Search for the cell housing the specified text and yield its (X, Y) center coordinate. 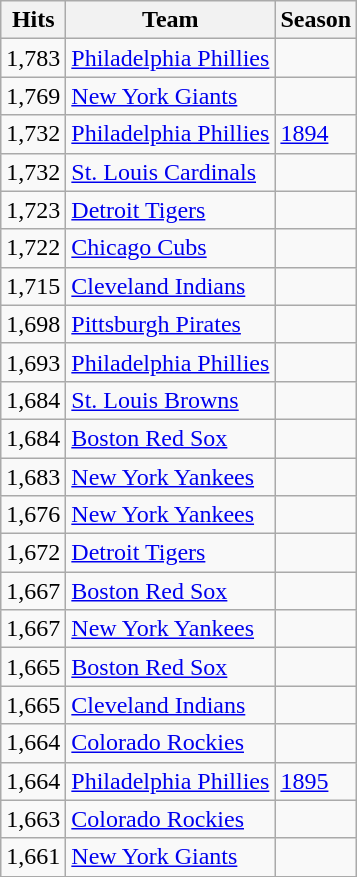
Hits (34, 20)
Season (316, 20)
1,693 (34, 362)
1,672 (34, 553)
St. Louis Browns (170, 400)
1,698 (34, 324)
1895 (316, 781)
Chicago Cubs (170, 248)
1,715 (34, 286)
1,683 (34, 477)
St. Louis Cardinals (170, 172)
1,783 (34, 58)
Team (170, 20)
1,723 (34, 210)
1,661 (34, 857)
1,722 (34, 248)
1,769 (34, 96)
Pittsburgh Pirates (170, 324)
1,676 (34, 515)
1894 (316, 134)
1,663 (34, 819)
